Return (x, y) of the center of cell containing provided text 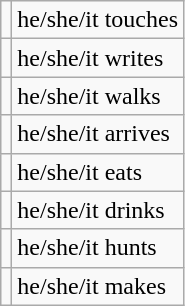
he/she/it eats (98, 172)
he/she/it walks (98, 96)
he/she/it touches (98, 20)
he/she/it hunts (98, 248)
he/she/it makes (98, 286)
he/she/it arrives (98, 134)
he/she/it writes (98, 58)
he/she/it drinks (98, 210)
